Return the (x, y) coordinate for the center point of the cell that contains the specified text.  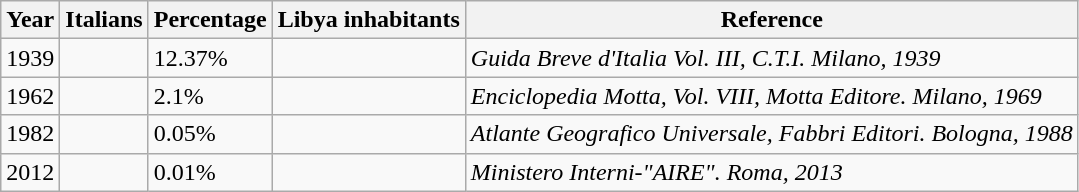
12.37% (210, 58)
Enciclopedia Motta, Vol. VIII, Motta Editore. Milano, 1969 (772, 96)
Reference (772, 20)
Ministero Interni-"AIRE". Roma, 2013 (772, 172)
Italians (104, 20)
1982 (30, 134)
1939 (30, 58)
Year (30, 20)
0.05% (210, 134)
0.01% (210, 172)
1962 (30, 96)
2.1% (210, 96)
Guida Breve d'Italia Vol. III, C.T.I. Milano, 1939 (772, 58)
Atlante Geografico Universale, Fabbri Editori. Bologna, 1988 (772, 134)
2012 (30, 172)
Percentage (210, 20)
Libya inhabitants (368, 20)
